Scan for the cell matching the given text and deliver its (X, Y) coordinate at center. 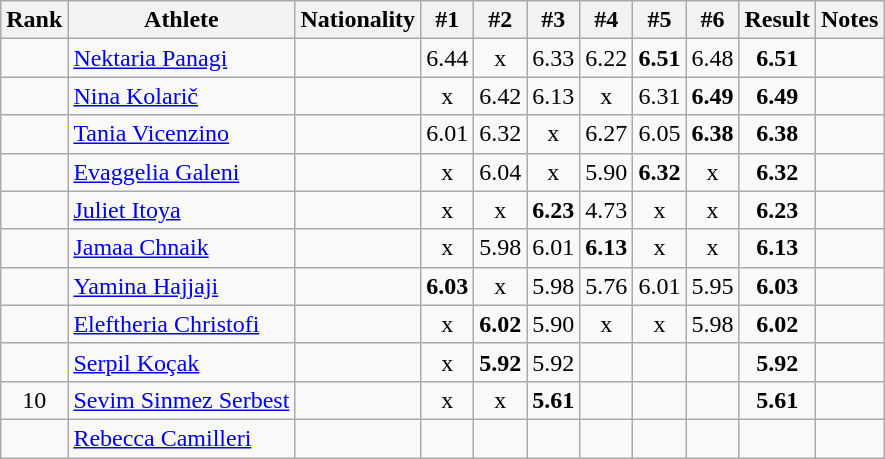
6.33 (554, 58)
6.05 (660, 134)
6.42 (500, 96)
Athlete (182, 20)
Rebecca Camilleri (182, 438)
6.04 (500, 172)
10 (34, 400)
Jamaa Chnaik (182, 248)
Juliet Itoya (182, 210)
6.22 (606, 58)
Result (777, 20)
6.27 (606, 134)
Nationality (358, 20)
#3 (554, 20)
#2 (500, 20)
Nina Kolarič (182, 96)
5.76 (606, 286)
4.73 (606, 210)
Sevim Sinmez Serbest (182, 400)
Notes (849, 20)
Serpil Koçak (182, 362)
#4 (606, 20)
#5 (660, 20)
Evaggelia Galeni (182, 172)
5.95 (712, 286)
#6 (712, 20)
Rank (34, 20)
Yamina Hajjaji (182, 286)
6.48 (712, 58)
6.44 (448, 58)
#1 (448, 20)
Tania Vicenzino (182, 134)
Eleftheria Christofi (182, 324)
Nektaria Panagi (182, 58)
6.31 (660, 96)
